Return [X, Y] of the center of cell containing provided text 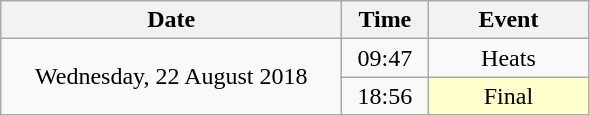
Event [508, 20]
18:56 [385, 96]
Wednesday, 22 August 2018 [172, 77]
09:47 [385, 58]
Heats [508, 58]
Date [172, 20]
Final [508, 96]
Time [385, 20]
